Return [x, y] of the center of cell containing provided text 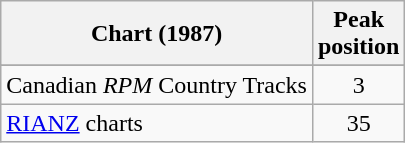
Peakposition [358, 34]
RIANZ charts [157, 123]
3 [358, 85]
Canadian RPM Country Tracks [157, 85]
35 [358, 123]
Chart (1987) [157, 34]
